Capture the cell that displays the provided text and extract its [x, y] central coordinate. 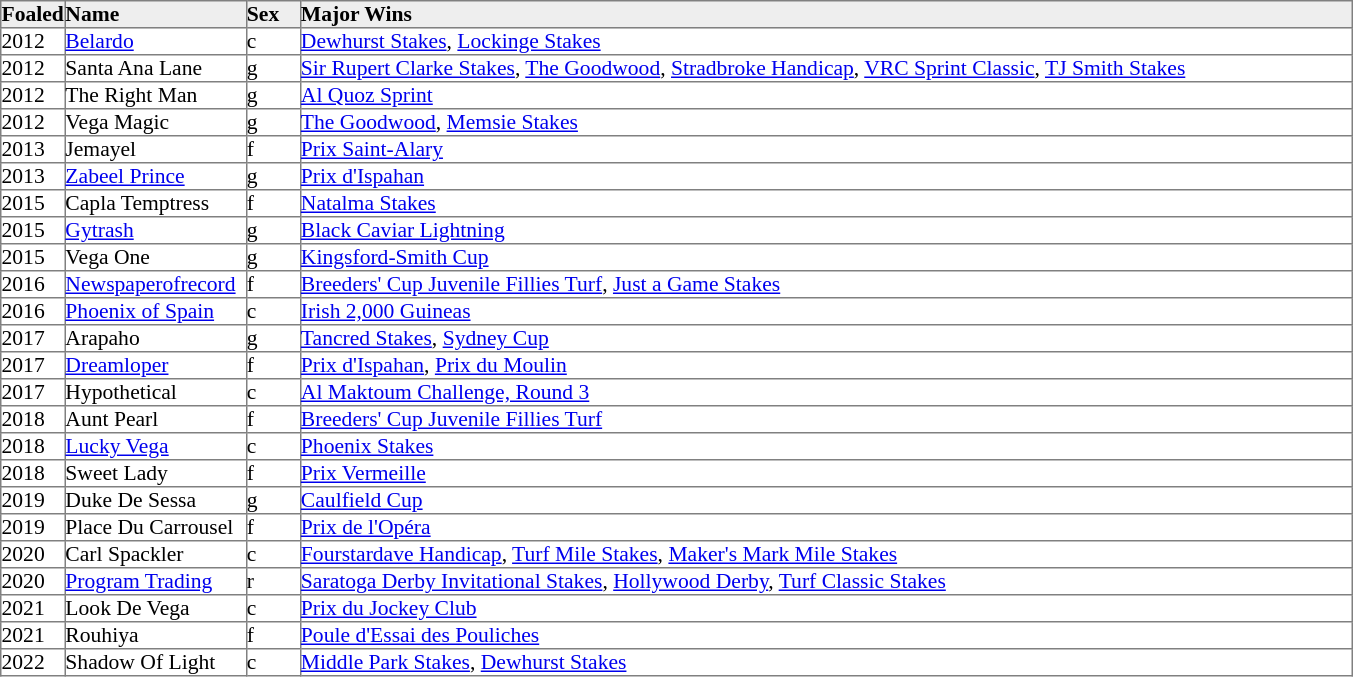
Arapaho [156, 338]
Foaled [33, 14]
The Right Man [156, 96]
Al Quoz Sprint [826, 96]
Vega Magic [156, 122]
Gytrash [156, 230]
Vega One [156, 258]
Prix d'Ispahan, Prix du Moulin [826, 366]
Dewhurst Stakes, Lockinge Stakes [826, 42]
Al Maktoum Challenge, Round 3 [826, 392]
Sir Rupert Clarke Stakes, The Goodwood, Stradbroke Handicap, VRC Sprint Classic, TJ Smith Stakes [826, 68]
2022 [33, 662]
Tancred Stakes, Sydney Cup [826, 338]
Saratoga Derby Invitational Stakes, Hollywood Derby, Turf Classic Stakes [826, 582]
The Goodwood, Memsie Stakes [826, 122]
Sex [273, 14]
Aunt Pearl [156, 420]
r [273, 582]
Zabeel Prince [156, 176]
Dreamloper [156, 366]
Jemayel [156, 150]
Place Du Carrousel [156, 528]
Name [156, 14]
Duke De Sessa [156, 500]
Phoenix of Spain [156, 312]
Belardo [156, 42]
Capla Temptress [156, 204]
Rouhiya [156, 636]
Prix Saint-Alary [826, 150]
Sweet Lady [156, 474]
Carl Spackler [156, 554]
Caulfield Cup [826, 500]
Breeders' Cup Juvenile Fillies Turf [826, 420]
Hypothetical [156, 392]
Fourstardave Handicap, Turf Mile Stakes, Maker's Mark Mile Stakes [826, 554]
Poule d'Essai des Pouliches [826, 636]
Prix d'Ispahan [826, 176]
Phoenix Stakes [826, 446]
Santa Ana Lane [156, 68]
Prix de l'Opéra [826, 528]
Breeders' Cup Juvenile Fillies Turf, Just a Game Stakes [826, 284]
Newspaperofrecord [156, 284]
Shadow Of Light [156, 662]
Prix Vermeille [826, 474]
Prix du Jockey Club [826, 608]
Irish 2,000 Guineas [826, 312]
Natalma Stakes [826, 204]
Middle Park Stakes, Dewhurst Stakes [826, 662]
Kingsford-Smith Cup [826, 258]
Lucky Vega [156, 446]
Look De Vega [156, 608]
Black Caviar Lightning [826, 230]
Major Wins [826, 14]
Program Trading [156, 582]
